From the cell containing the given text, extract its center point as [X, Y] coordinate. 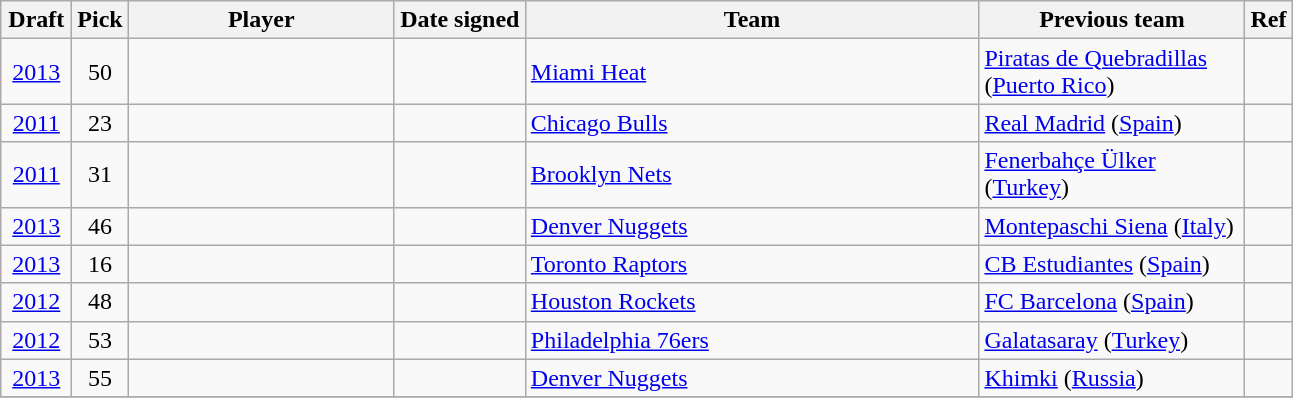
48 [100, 302]
Chicago Bulls [752, 123]
Player [261, 20]
Brooklyn Nets [752, 174]
23 [100, 123]
55 [100, 378]
CB Estudiantes (Spain) [1112, 264]
Philadelphia 76ers [752, 340]
Fenerbahçe Ülker (Turkey) [1112, 174]
Piratas de Quebradillas (Puerto Rico) [1112, 72]
Toronto Raptors [752, 264]
Ref [1268, 20]
Miami Heat [752, 72]
Pick [100, 20]
FC Barcelona (Spain) [1112, 302]
Draft [36, 20]
Date signed [460, 20]
Real Madrid (Spain) [1112, 123]
Khimki (Russia) [1112, 378]
46 [100, 226]
Galatasaray (Turkey) [1112, 340]
50 [100, 72]
Team [752, 20]
Houston Rockets [752, 302]
Previous team [1112, 20]
16 [100, 264]
31 [100, 174]
Montepaschi Siena (Italy) [1112, 226]
53 [100, 340]
